Extract the [X, Y] coordinate from the center of the cell holding the provided text.  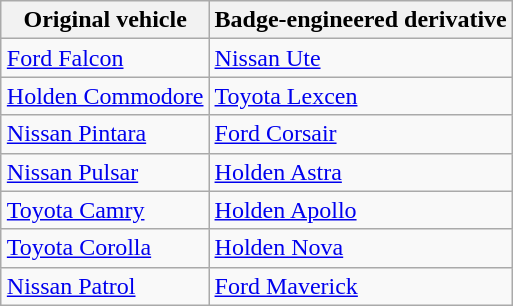
Holden Astra [360, 172]
Toyota Corolla [105, 248]
Nissan Pulsar [105, 172]
Toyota Lexcen [360, 96]
Nissan Patrol [105, 286]
Holden Commodore [105, 96]
Ford Falcon [105, 58]
Nissan Ute [360, 58]
Holden Apollo [360, 210]
Original vehicle [105, 20]
Holden Nova [360, 248]
Nissan Pintara [105, 134]
Ford Corsair [360, 134]
Ford Maverick [360, 286]
Toyota Camry [105, 210]
Badge-engineered derivative [360, 20]
